Extract the (x, y) coordinate from the center of the cell holding the provided text.  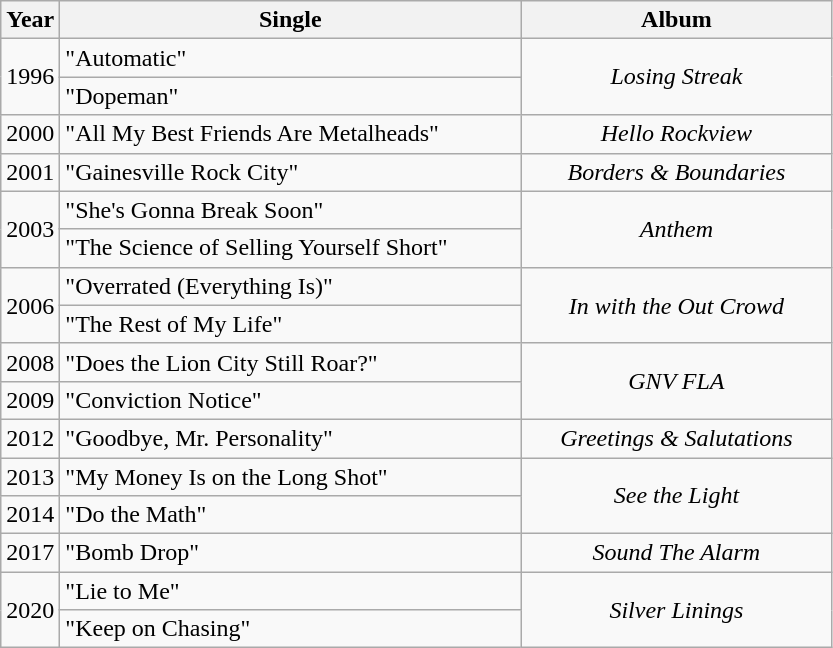
1996 (30, 77)
"Automatic" (290, 58)
Silver Linings (676, 610)
Album (676, 20)
"Lie to Me" (290, 591)
"My Money Is on the Long Shot" (290, 477)
2006 (30, 305)
"Conviction Notice" (290, 400)
Sound The Alarm (676, 553)
"Gainesville Rock City" (290, 172)
Losing Streak (676, 77)
"Does the Lion City Still Roar?" (290, 362)
"She's Gonna Break Soon" (290, 210)
Hello Rockview (676, 134)
"Dopeman" (290, 96)
2003 (30, 229)
"Bomb Drop" (290, 553)
"Do the Math" (290, 515)
2020 (30, 610)
"Keep on Chasing" (290, 629)
Anthem (676, 229)
2008 (30, 362)
GNV FLA (676, 381)
2013 (30, 477)
2012 (30, 438)
Borders & Boundaries (676, 172)
Greetings & Salutations (676, 438)
"The Rest of My Life" (290, 324)
2000 (30, 134)
2001 (30, 172)
"Overrated (Everything Is)" (290, 286)
2017 (30, 553)
2009 (30, 400)
2014 (30, 515)
"Goodbye, Mr. Personality" (290, 438)
Single (290, 20)
See the Light (676, 496)
"All My Best Friends Are Metalheads" (290, 134)
Year (30, 20)
"The Science of Selling Yourself Short" (290, 248)
In with the Out Crowd (676, 305)
